Return the [x, y] coordinate for the center point of the cell that contains the specified text.  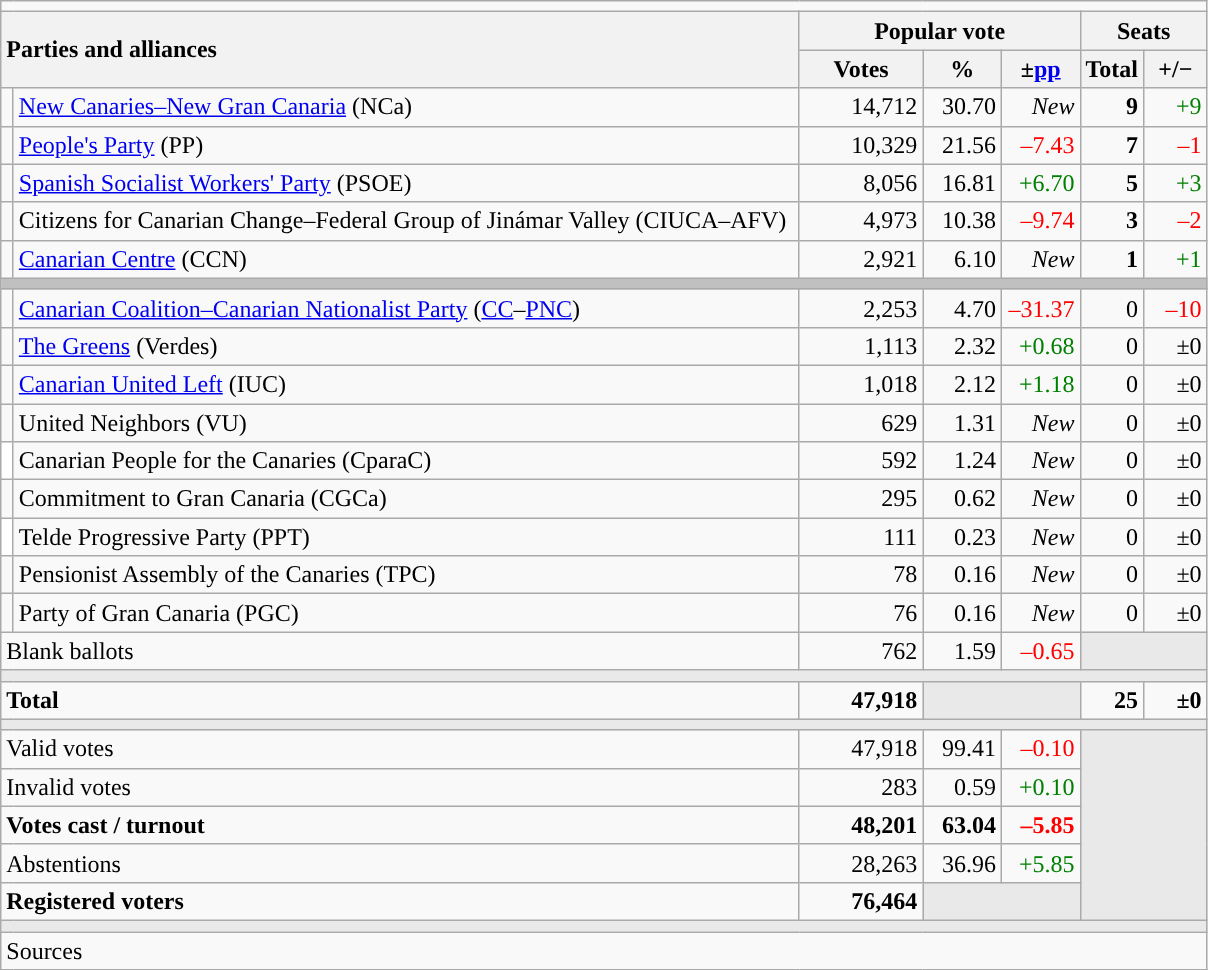
Party of Gran Canaria (PGC) [406, 613]
–10 [1176, 308]
Abstentions [400, 863]
25 [1112, 700]
Canarian Coalition–Canarian Nationalist Party (CC–PNC) [406, 308]
0.23 [962, 537]
–0.65 [1040, 651]
1,113 [861, 346]
Citizens for Canarian Change–Federal Group of Jinámar Valley (CIUCA–AFV) [406, 221]
Spanish Socialist Workers' Party (PSOE) [406, 183]
0.62 [962, 499]
–9.74 [1040, 221]
+5.85 [1040, 863]
Pensionist Assembly of the Canaries (TPC) [406, 575]
–2 [1176, 221]
4.70 [962, 308]
1,018 [861, 384]
4,973 [861, 221]
+0.10 [1040, 787]
Seats [1144, 31]
1.24 [962, 461]
Popular vote [940, 31]
±pp [1040, 69]
United Neighbors (VU) [406, 423]
28,263 [861, 863]
Canarian United Left (IUC) [406, 384]
63.04 [962, 825]
Blank ballots [400, 651]
2.32 [962, 346]
2,921 [861, 259]
Canarian Centre (CCN) [406, 259]
1 [1112, 259]
3 [1112, 221]
Sources [604, 951]
Valid votes [400, 749]
Votes cast / turnout [400, 825]
–1 [1176, 145]
48,201 [861, 825]
People's Party (PP) [406, 145]
1.31 [962, 423]
283 [861, 787]
Canarian People for the Canaries (CparaC) [406, 461]
14,712 [861, 107]
–0.10 [1040, 749]
5 [1112, 183]
New Canaries–New Gran Canaria (NCa) [406, 107]
+3 [1176, 183]
21.56 [962, 145]
6.10 [962, 259]
36.96 [962, 863]
295 [861, 499]
76,464 [861, 901]
Votes [861, 69]
+0.68 [1040, 346]
–31.37 [1040, 308]
Parties and alliances [400, 50]
+9 [1176, 107]
2,253 [861, 308]
The Greens (Verdes) [406, 346]
Telde Progressive Party (PPT) [406, 537]
76 [861, 613]
8,056 [861, 183]
9 [1112, 107]
–7.43 [1040, 145]
78 [861, 575]
629 [861, 423]
Invalid votes [400, 787]
+1 [1176, 259]
762 [861, 651]
Commitment to Gran Canaria (CGCa) [406, 499]
99.41 [962, 749]
7 [1112, 145]
1.59 [962, 651]
+1.18 [1040, 384]
16.81 [962, 183]
2.12 [962, 384]
Registered voters [400, 901]
0.59 [962, 787]
30.70 [962, 107]
111 [861, 537]
+/− [1176, 69]
+6.70 [1040, 183]
–5.85 [1040, 825]
% [962, 69]
10.38 [962, 221]
10,329 [861, 145]
592 [861, 461]
